Capture the cell that displays the provided text and extract its (x, y) central coordinate. 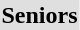
Seniors (40, 15)
